Capture the cell that displays the provided text and extract its [X, Y] central coordinate. 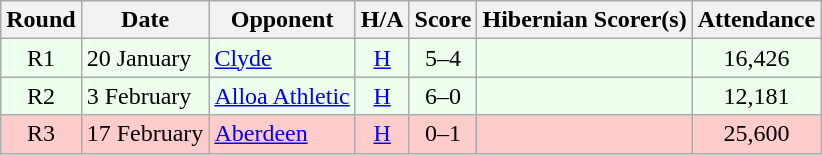
H/A [382, 20]
12,181 [756, 96]
Opponent [282, 20]
16,426 [756, 58]
R1 [41, 58]
Date [145, 20]
17 February [145, 134]
Alloa Athletic [282, 96]
R3 [41, 134]
Score [443, 20]
5–4 [443, 58]
0–1 [443, 134]
20 January [145, 58]
Hibernian Scorer(s) [584, 20]
6–0 [443, 96]
Attendance [756, 20]
Aberdeen [282, 134]
Round [41, 20]
3 February [145, 96]
25,600 [756, 134]
Clyde [282, 58]
R2 [41, 96]
